Output the [x, y] coordinate of the center of the cell containing the given text.  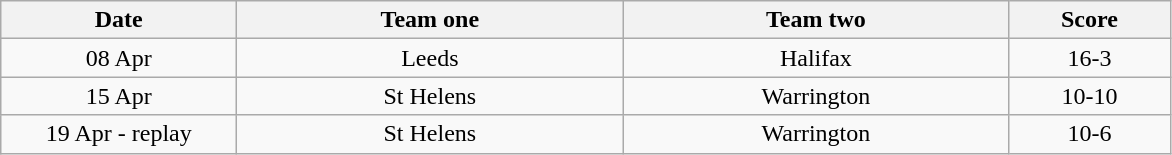
Leeds [430, 58]
15 Apr [119, 96]
Score [1090, 20]
16-3 [1090, 58]
Halifax [816, 58]
Team two [816, 20]
19 Apr - replay [119, 134]
10-10 [1090, 96]
Date [119, 20]
08 Apr [119, 58]
10-6 [1090, 134]
Team one [430, 20]
